Return (X, Y) of the center of cell containing provided text 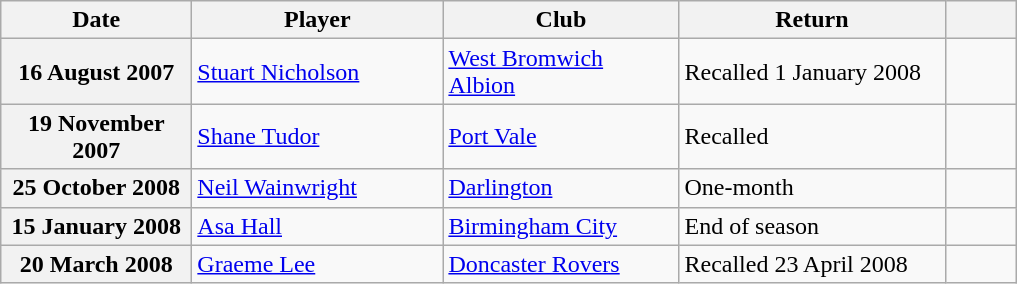
Graeme Lee (318, 264)
25 October 2008 (96, 188)
Neil Wainwright (318, 188)
One-month (812, 188)
Club (561, 20)
Stuart Nicholson (318, 72)
19 November 2007 (96, 136)
16 August 2007 (96, 72)
End of season (812, 226)
Recalled 23 April 2008 (812, 264)
Darlington (561, 188)
20 March 2008 (96, 264)
Shane Tudor (318, 136)
Date (96, 20)
Recalled (812, 136)
West Bromwich Albion (561, 72)
Asa Hall (318, 226)
Doncaster Rovers (561, 264)
Recalled 1 January 2008 (812, 72)
Return (812, 20)
Birmingham City (561, 226)
Player (318, 20)
15 January 2008 (96, 226)
Port Vale (561, 136)
